Pinpoint the cell where the given text exists, returning its (X, Y) midpoint coordinate. 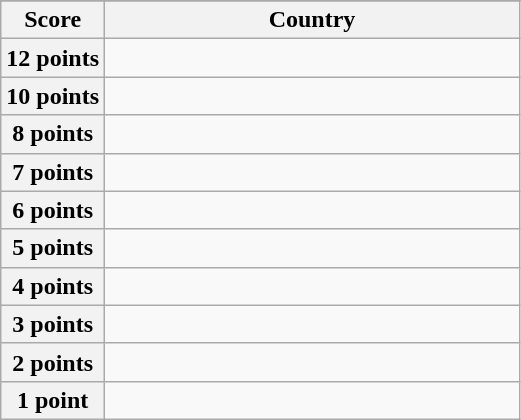
4 points (53, 286)
6 points (53, 210)
5 points (53, 248)
Country (312, 20)
7 points (53, 172)
8 points (53, 134)
Score (53, 20)
3 points (53, 324)
1 point (53, 400)
2 points (53, 362)
10 points (53, 96)
12 points (53, 58)
